Determine the [x, y] coordinate at the center of the cell enclosing the given text.  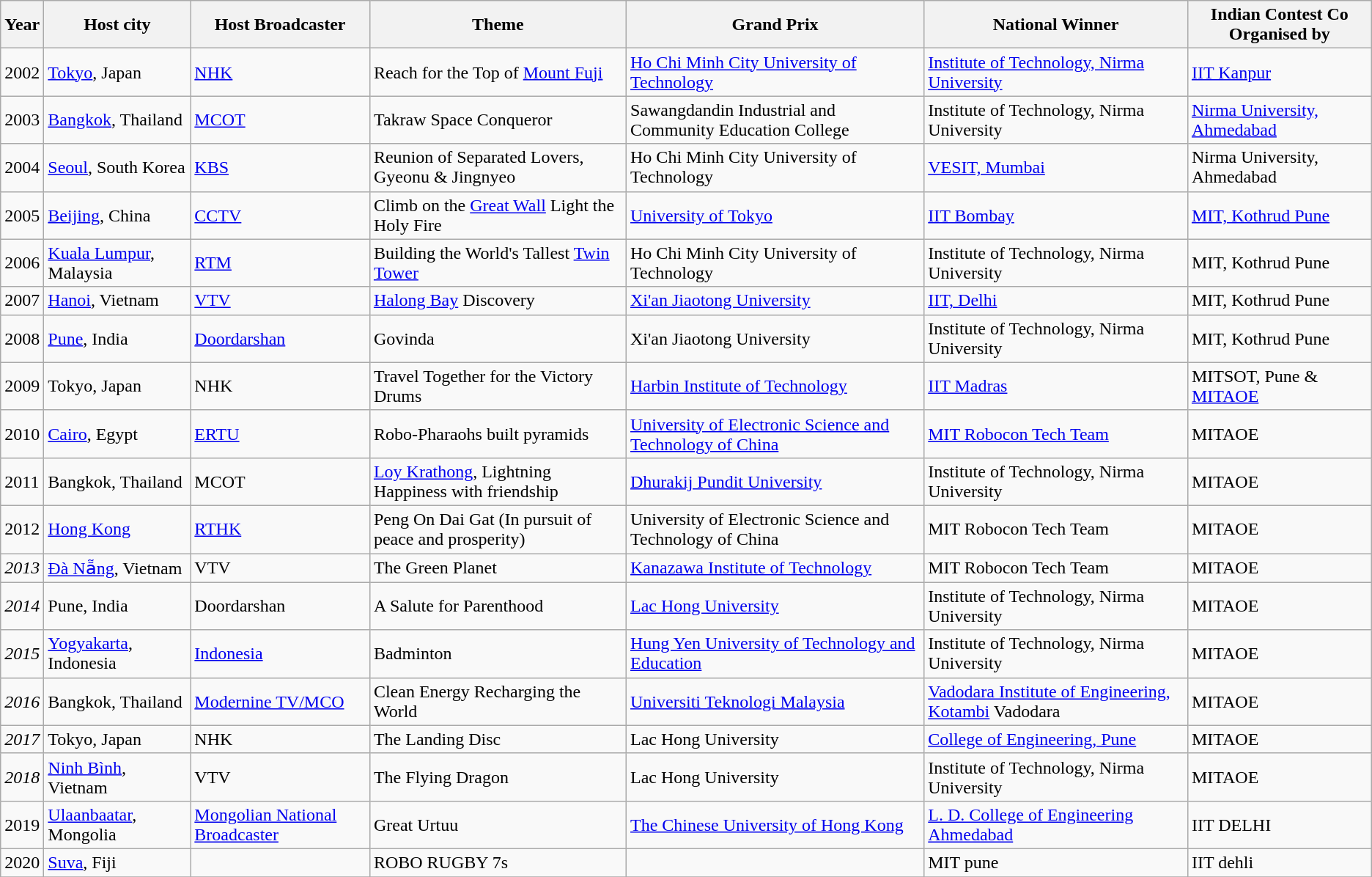
IIT dehli [1280, 862]
2018 [22, 777]
A Salute for Parenthood [498, 606]
College of Engineering, Pune [1056, 739]
2013 [22, 568]
Halong Bay Discovery [498, 301]
2008 [22, 339]
IIT Bombay [1056, 216]
IIT, Delhi [1056, 301]
The Green Planet [498, 568]
L. D. College of Engineering Ahmedabad [1056, 824]
Grand Prix [775, 25]
Indian Contest Co Organised by [1280, 25]
Mongolian National Broadcaster [280, 824]
Hong Kong [117, 529]
IIT DELHI [1280, 824]
Hanoi, Vietnam [117, 301]
Modernine TV/MCO [280, 701]
Đà Nẵng, Vietnam [117, 568]
2004 [22, 167]
Seoul, South Korea [117, 167]
Cairo, Egypt [117, 434]
Dhurakij Pundit University [775, 481]
Host city [117, 25]
2017 [22, 739]
MITSOT, Pune & MITAOE [1280, 386]
University of Tokyo [775, 216]
RTHK [280, 529]
CCTV [280, 216]
The Chinese University of Hong Kong [775, 824]
MIT pune [1056, 862]
Vadodara Institute of Engineering, Kotambi Vadodara [1056, 701]
Kuala Lumpur, Malaysia [117, 263]
Loy Krathong, Lightning Happiness with friendship [498, 481]
Harbin Institute of Technology [775, 386]
Hung Yen University of Technology and Education [775, 654]
Takraw Space Conqueror [498, 120]
Climb on the Great Wall Light the Holy Fire [498, 216]
IIT Kanpur [1280, 72]
IIT Madras [1056, 386]
Beijing, China [117, 216]
Sawangdandin Industrial and Community Education College [775, 120]
Year [22, 25]
Robo-Pharaohs built pyramids [498, 434]
Universiti Teknologi Malaysia [775, 701]
2010 [22, 434]
Clean Energy Recharging the World [498, 701]
Suva, Fiji [117, 862]
Theme [498, 25]
Yogyakarta, Indonesia [117, 654]
ROBO RUGBY 7s [498, 862]
2016 [22, 701]
RTM [280, 263]
2009 [22, 386]
2014 [22, 606]
Great Urtuu [498, 824]
Peng On Dai Gat (In pursuit of peace and prosperity) [498, 529]
Ulaanbaatar, Mongolia [117, 824]
2005 [22, 216]
VESIT, Mumbai [1056, 167]
Reunion of Separated Lovers, Gyeonu & Jingnyeo [498, 167]
2015 [22, 654]
2019 [22, 824]
National Winner [1056, 25]
2002 [22, 72]
KBS [280, 167]
2003 [22, 120]
2011 [22, 481]
Travel Together for the Victory Drums [498, 386]
Ninh Bình, Vietnam [117, 777]
2020 [22, 862]
Building the World's Tallest Twin Tower [498, 263]
Indonesia [280, 654]
2006 [22, 263]
ERTU [280, 434]
The Flying Dragon [498, 777]
Reach for the Top of Mount Fuji [498, 72]
2012 [22, 529]
Host Broadcaster [280, 25]
Badminton [498, 654]
2007 [22, 301]
The Landing Disc [498, 739]
Govinda [498, 339]
Kanazawa Institute of Technology [775, 568]
